Locate the cell with the specified text and output its [X, Y] center coordinate. 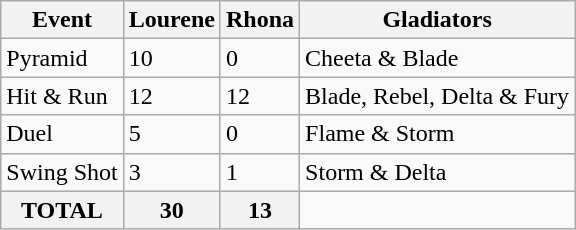
Event [62, 20]
TOTAL [62, 210]
3 [172, 172]
5 [172, 134]
Blade, Rebel, Delta & Fury [438, 96]
Pyramid [62, 58]
Storm & Delta [438, 172]
30 [172, 210]
Rhona [260, 20]
Flame & Storm [438, 134]
Lourene [172, 20]
Swing Shot [62, 172]
Duel [62, 134]
Hit & Run [62, 96]
10 [172, 58]
Cheeta & Blade [438, 58]
13 [260, 210]
Gladiators [438, 20]
1 [260, 172]
